Extract the (x, y) coordinate from the center of the cell holding the provided text.  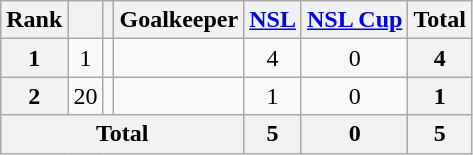
NSL (273, 20)
Goalkeeper (179, 20)
2 (34, 96)
NSL Cup (354, 20)
20 (86, 96)
Rank (34, 20)
